Locate the cell with the specified text and output its (x, y) center coordinate. 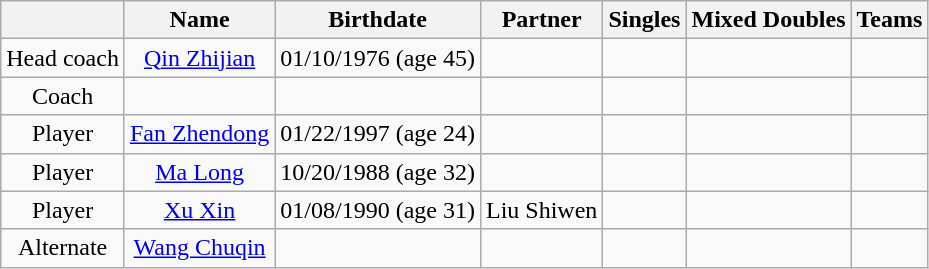
Birthdate (378, 20)
Singles (644, 20)
01/22/1997 (age 24) (378, 134)
Alternate (63, 248)
Liu Shiwen (541, 210)
Name (199, 20)
Fan Zhendong (199, 134)
Head coach (63, 58)
Ma Long (199, 172)
Mixed Doubles (768, 20)
Coach (63, 96)
Wang Chuqin (199, 248)
Partner (541, 20)
Teams (890, 20)
01/10/1976 (age 45) (378, 58)
Xu Xin (199, 210)
10/20/1988 (age 32) (378, 172)
01/08/1990 (age 31) (378, 210)
Qin Zhijian (199, 58)
